Return the [x, y] coordinate for the center point of the cell that contains the specified text.  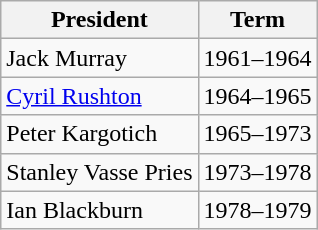
Ian Blackburn [100, 210]
Jack Murray [100, 58]
1961–1964 [258, 58]
Cyril Rushton [100, 96]
Term [258, 20]
Stanley Vasse Pries [100, 172]
1965–1973 [258, 134]
1973–1978 [258, 172]
Peter Kargotich [100, 134]
1978–1979 [258, 210]
President [100, 20]
1964–1965 [258, 96]
